Find where the given text appears and provide that cell's center as [X, Y] coordinate. 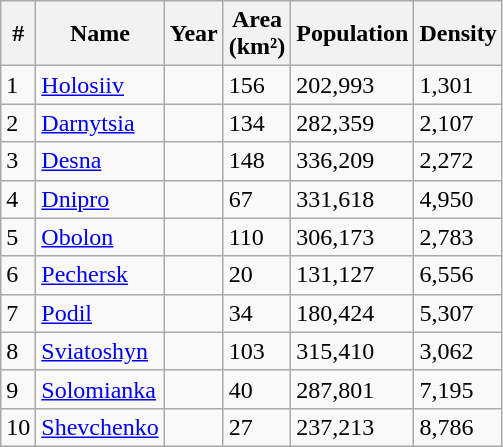
Sviatoshyn [100, 351]
6,556 [458, 275]
103 [257, 351]
Solomianka [100, 389]
315,410 [352, 351]
Desna [100, 161]
5,307 [458, 313]
7 [18, 313]
10 [18, 427]
4 [18, 199]
2,783 [458, 237]
131,127 [352, 275]
148 [257, 161]
34 [257, 313]
9 [18, 389]
282,359 [352, 123]
2 [18, 123]
Density [458, 34]
2,272 [458, 161]
Holosiiv [100, 85]
4,950 [458, 199]
67 [257, 199]
# [18, 34]
5 [18, 237]
134 [257, 123]
40 [257, 389]
Area(km²) [257, 34]
156 [257, 85]
Shevchenko [100, 427]
1,301 [458, 85]
Population [352, 34]
287,801 [352, 389]
27 [257, 427]
20 [257, 275]
Year [194, 34]
3,062 [458, 351]
Name [100, 34]
Podil [100, 313]
Pechersk [100, 275]
180,424 [352, 313]
3 [18, 161]
1 [18, 85]
306,173 [352, 237]
Dnipro [100, 199]
2,107 [458, 123]
331,618 [352, 199]
336,209 [352, 161]
6 [18, 275]
8,786 [458, 427]
Darnytsia [100, 123]
8 [18, 351]
237,213 [352, 427]
110 [257, 237]
Obolon [100, 237]
7,195 [458, 389]
202,993 [352, 85]
